Locate the cell with the specified text and output its (x, y) center coordinate. 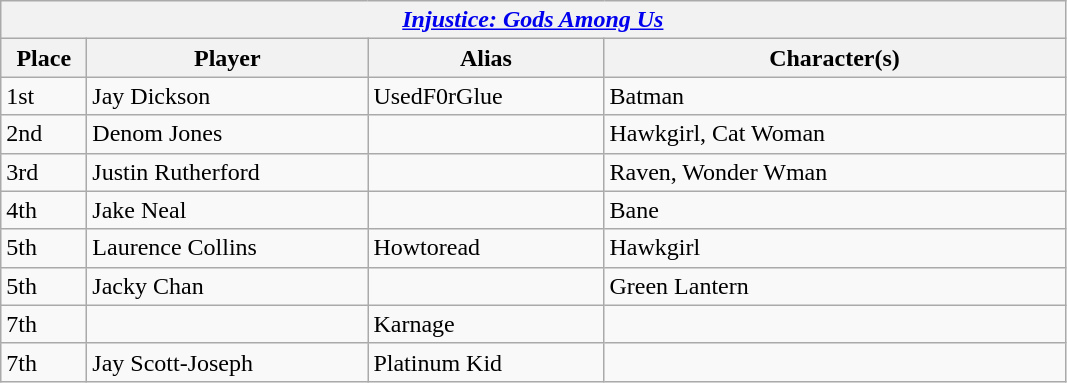
1st (44, 96)
3rd (44, 172)
Hawkgirl, Cat Woman (834, 134)
Raven, Wonder Wman (834, 172)
2nd (44, 134)
Player (228, 58)
Bane (834, 210)
Platinum Kid (486, 362)
Denom Jones (228, 134)
Karnage (486, 324)
Jay Scott-Joseph (228, 362)
UsedF0rGlue (486, 96)
Jake Neal (228, 210)
Hawkgirl (834, 248)
Jay Dickson (228, 96)
Laurence Collins (228, 248)
Place (44, 58)
Character(s) (834, 58)
Injustice: Gods Among Us (533, 20)
Justin Rutherford (228, 172)
Batman (834, 96)
Alias (486, 58)
4th (44, 210)
Green Lantern (834, 286)
Howtoread (486, 248)
Jacky Chan (228, 286)
